Find where the given text appears and provide that cell's center as [X, Y] coordinate. 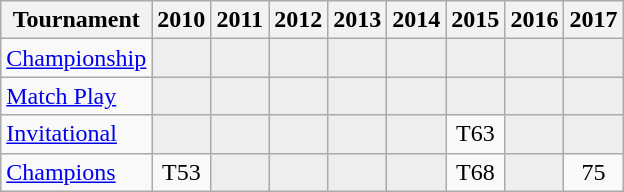
T53 [182, 172]
Tournament [76, 20]
2013 [358, 20]
2015 [476, 20]
2014 [416, 20]
2010 [182, 20]
2017 [594, 20]
Invitational [76, 134]
Champions [76, 172]
2011 [240, 20]
T63 [476, 134]
75 [594, 172]
T68 [476, 172]
Championship [76, 58]
2016 [534, 20]
Match Play [76, 96]
2012 [298, 20]
